Detect which cell encompasses the target text, then output its [x, y] center coordinate. 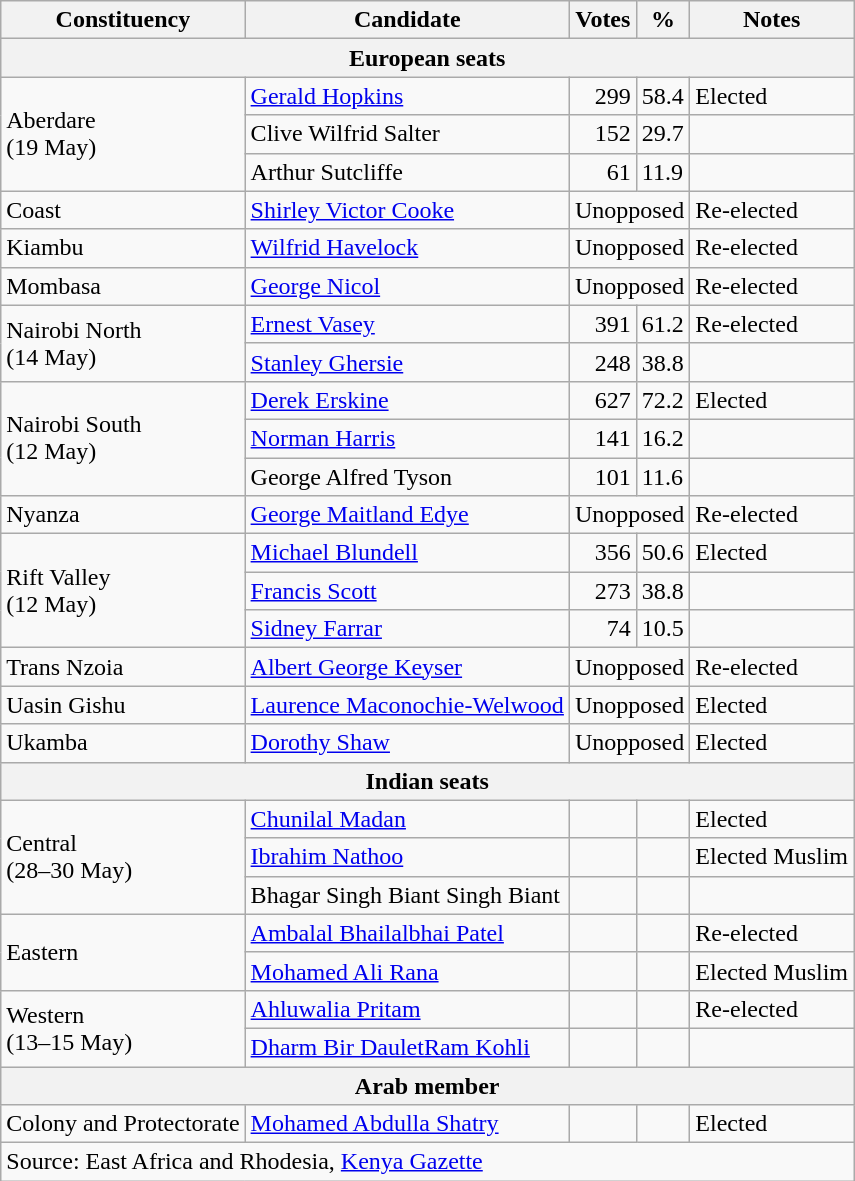
Bhagar Singh Biant Singh Biant [407, 895]
Francis Scott [407, 591]
George Maitland Edye [407, 515]
Ukamba [123, 743]
Constituency [123, 20]
Wilfrid Havelock [407, 248]
Notes [772, 20]
Uasin Gishu [123, 705]
Mombasa [123, 286]
Laurence Maconochie-Welwood [407, 705]
11.6 [663, 477]
George Nicol [407, 286]
29.7 [663, 134]
Dharm Bir DauletRam Kohli [407, 1047]
Nairobi South(12 May) [123, 438]
Indian seats [428, 781]
72.2 [663, 400]
141 [602, 438]
Arab member [428, 1085]
Eastern [123, 952]
299 [602, 96]
Kiambu [123, 248]
61 [602, 172]
Dorothy Shaw [407, 743]
Stanley Ghersie [407, 362]
Colony and Protectorate [123, 1124]
Ahluwalia Pritam [407, 1009]
Michael Blundell [407, 553]
Nyanza [123, 515]
Trans Nzoia [123, 667]
16.2 [663, 438]
Ambalal Bhailalbhai Patel [407, 933]
Chunilal Madan [407, 819]
Albert George Keyser [407, 667]
Source: East Africa and Rhodesia, Kenya Gazette [428, 1162]
74 [602, 629]
Norman Harris [407, 438]
George Alfred Tyson [407, 477]
11.9 [663, 172]
Clive Wilfrid Salter [407, 134]
Arthur Sutcliffe [407, 172]
248 [602, 362]
European seats [428, 58]
Ibrahim Nathoo [407, 857]
627 [602, 400]
152 [602, 134]
Shirley Victor Cooke [407, 210]
391 [602, 324]
61.2 [663, 324]
Ernest Vasey [407, 324]
Candidate [407, 20]
356 [602, 553]
50.6 [663, 553]
Gerald Hopkins [407, 96]
58.4 [663, 96]
Votes [602, 20]
Western(13–15 May) [123, 1028]
Nairobi North(14 May) [123, 343]
Coast [123, 210]
Derek Erskine [407, 400]
10.5 [663, 629]
Mohamed Ali Rana [407, 971]
101 [602, 477]
Sidney Farrar [407, 629]
Central(28–30 May) [123, 857]
Aberdare(19 May) [123, 134]
273 [602, 591]
% [663, 20]
Mohamed Abdulla Shatry [407, 1124]
Rift Valley(12 May) [123, 591]
